Search for the cell housing the specified text and yield its [X, Y] center coordinate. 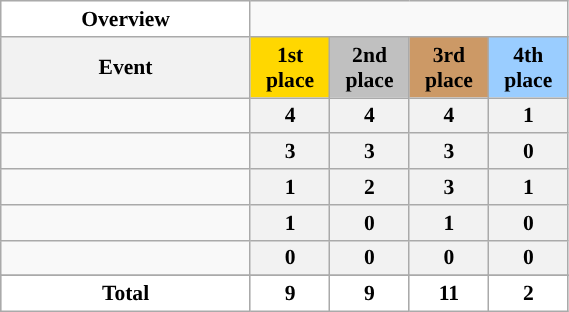
Event [126, 68]
11 [448, 294]
Overview [126, 19]
1st place [290, 68]
Total [126, 294]
2nd place [370, 68]
3rd place [448, 68]
4th place [528, 68]
